Detect which cell encompasses the target text, then output its (x, y) center coordinate. 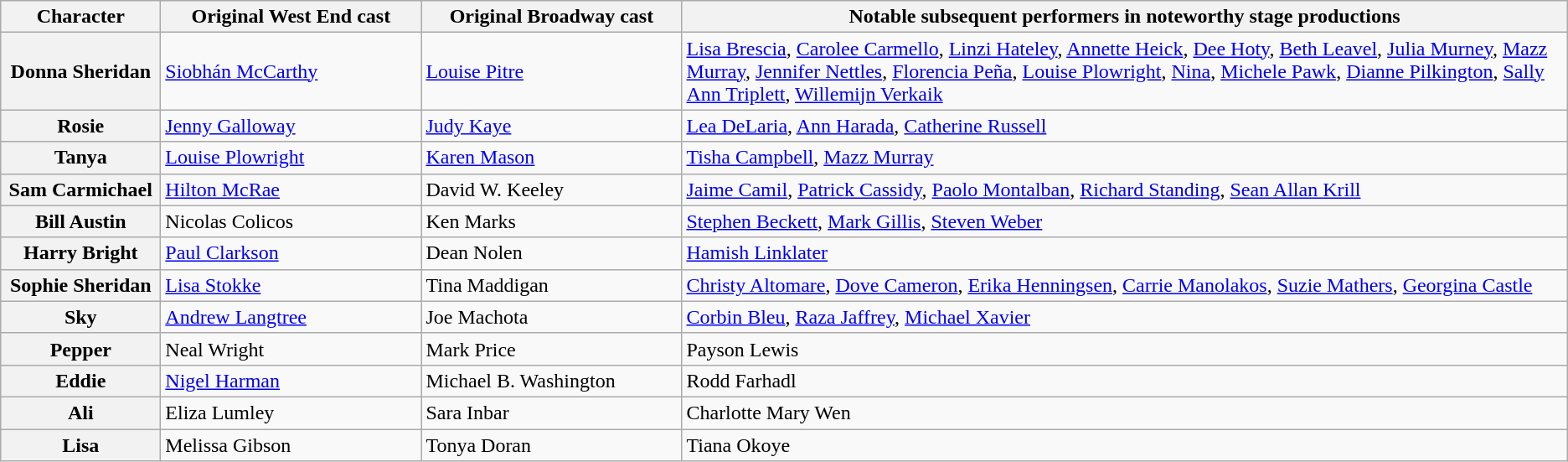
Donna Sheridan (80, 71)
Christy Altomare, Dove Cameron, Erika Henningsen, Carrie Manolakos, Suzie Mathers, Georgina Castle (1124, 285)
Tonya Doran (551, 445)
Andrew Langtree (291, 317)
Nicolas Colicos (291, 221)
Michael B. Washington (551, 381)
Stephen Beckett, Mark Gillis, Steven Weber (1124, 221)
Eddie (80, 381)
Original West End cast (291, 17)
Pepper (80, 349)
Judy Kaye (551, 126)
Ken Marks (551, 221)
David W. Keeley (551, 189)
Tina Maddigan (551, 285)
Nigel Harman (291, 381)
Sophie Sheridan (80, 285)
Payson Lewis (1124, 349)
Charlotte Mary Wen (1124, 413)
Paul Clarkson (291, 253)
Hilton McRae (291, 189)
Sam Carmichael (80, 189)
Corbin Bleu, Raza Jaffrey, Michael Xavier (1124, 317)
Louise Pitre (551, 71)
Lea DeLaria, Ann Harada, Catherine Russell (1124, 126)
Jenny Galloway (291, 126)
Lisa (80, 445)
Tisha Campbell, Mazz Murray (1124, 158)
Louise Plowright (291, 158)
Original Broadway cast (551, 17)
Siobhán McCarthy (291, 71)
Character (80, 17)
Joe Machota (551, 317)
Harry Bright (80, 253)
Hamish Linklater (1124, 253)
Tanya (80, 158)
Melissa Gibson (291, 445)
Ali (80, 413)
Tiana Okoye (1124, 445)
Neal Wright (291, 349)
Lisa Stokke (291, 285)
Karen Mason (551, 158)
Sky (80, 317)
Notable subsequent performers in noteworthy stage productions (1124, 17)
Sara Inbar (551, 413)
Rodd Farhadl (1124, 381)
Rosie (80, 126)
Eliza Lumley (291, 413)
Mark Price (551, 349)
Dean Nolen (551, 253)
Jaime Camil, Patrick Cassidy, Paolo Montalban, Richard Standing, Sean Allan Krill (1124, 189)
Bill Austin (80, 221)
